For the text-containing cell, return its midpoint in (X, Y) coordinate format. 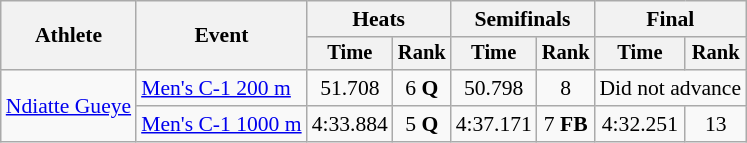
50.798 (494, 88)
Ndiatte Gueye (68, 106)
13 (716, 124)
Did not advance (670, 88)
8 (566, 88)
Men's C-1 1000 m (222, 124)
Final (670, 19)
5 Q (422, 124)
51.708 (350, 88)
4:33.884 (350, 124)
Semifinals (523, 19)
Men's C-1 200 m (222, 88)
Athlete (68, 36)
7 FB (566, 124)
Event (222, 36)
6 Q (422, 88)
4:32.251 (640, 124)
Heats (379, 19)
4:37.171 (494, 124)
